Find where the given text appears and provide that cell's center as (x, y) coordinate. 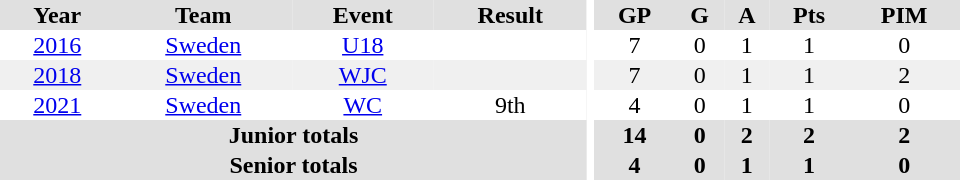
Event (363, 15)
G (700, 15)
2018 (58, 75)
Team (204, 15)
U18 (363, 45)
9th (511, 105)
2021 (58, 105)
14 (635, 135)
GP (635, 15)
PIM (904, 15)
WC (363, 105)
Result (511, 15)
2016 (58, 45)
Year (58, 15)
Junior totals (294, 135)
Senior totals (294, 165)
Pts (810, 15)
A (747, 15)
WJC (363, 75)
